Identify which cell holds the provided text, then report its [x, y] central coordinate. 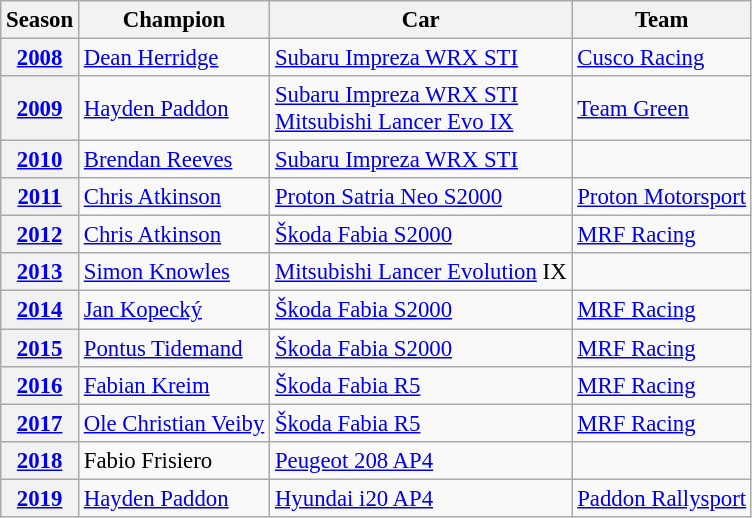
Ole Christian Veiby [174, 423]
Team [662, 20]
2016 [40, 385]
2008 [40, 58]
Simon Knowles [174, 273]
2009 [40, 108]
Peugeot 208 AP4 [421, 460]
2012 [40, 235]
Paddon Rallysport [662, 498]
2019 [40, 498]
2014 [40, 310]
Jan Kopecký [174, 310]
Proton Satria Neo S2000 [421, 197]
2015 [40, 348]
Cusco Racing [662, 58]
2013 [40, 273]
Car [421, 20]
Season [40, 20]
Pontus Tidemand [174, 348]
2017 [40, 423]
Hyundai i20 AP4 [421, 498]
Mitsubishi Lancer Evolution IX [421, 273]
Dean Herridge [174, 58]
2018 [40, 460]
2010 [40, 160]
Team Green [662, 108]
Fabio Frisiero [174, 460]
2011 [40, 197]
Fabian Kreim [174, 385]
Brendan Reeves [174, 160]
Champion [174, 20]
Proton Motorsport [662, 197]
Subaru Impreza WRX STIMitsubishi Lancer Evo IX [421, 108]
